Capture the cell that displays the provided text and extract its [x, y] central coordinate. 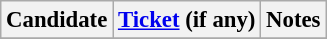
Candidate [57, 20]
Notes [294, 20]
Ticket (if any) [187, 20]
